From the cell containing the given text, extract its center point as (X, Y) coordinate. 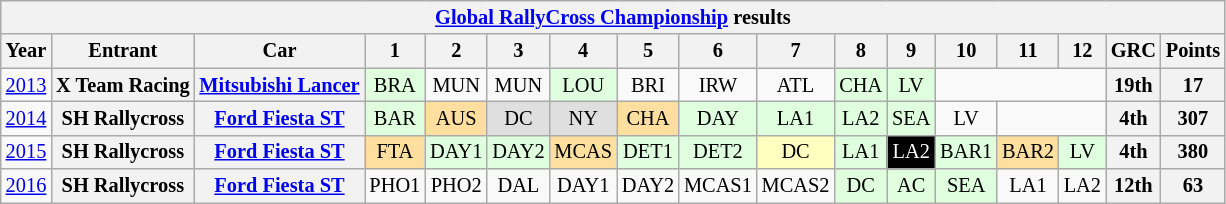
6 (718, 51)
9 (911, 51)
19th (1134, 85)
Entrant (122, 51)
GRC (1134, 51)
NY (582, 118)
11 (1028, 51)
Year (26, 51)
10 (966, 51)
2015 (26, 152)
Global RallyCross Championship results (613, 17)
7 (796, 51)
MCAS (582, 152)
AC (911, 186)
12 (1082, 51)
Mitsubishi Lancer (280, 85)
3 (518, 51)
2 (456, 51)
X Team Racing (122, 85)
ATL (796, 85)
380 (1193, 152)
2016 (26, 186)
AUS (456, 118)
17 (1193, 85)
63 (1193, 186)
2014 (26, 118)
BAR1 (966, 152)
DAL (518, 186)
8 (860, 51)
2013 (26, 85)
FTA (394, 152)
MCAS2 (796, 186)
PHO1 (394, 186)
DET2 (718, 152)
BRA (394, 85)
1 (394, 51)
BRI (648, 85)
IRW (718, 85)
12th (1134, 186)
PHO2 (456, 186)
DET1 (648, 152)
MCAS1 (718, 186)
4 (582, 51)
DAY (718, 118)
5 (648, 51)
Car (280, 51)
LOU (582, 85)
BAR (394, 118)
Points (1193, 51)
307 (1193, 118)
BAR2 (1028, 152)
